Locate the cell with the specified text and output its [x, y] center coordinate. 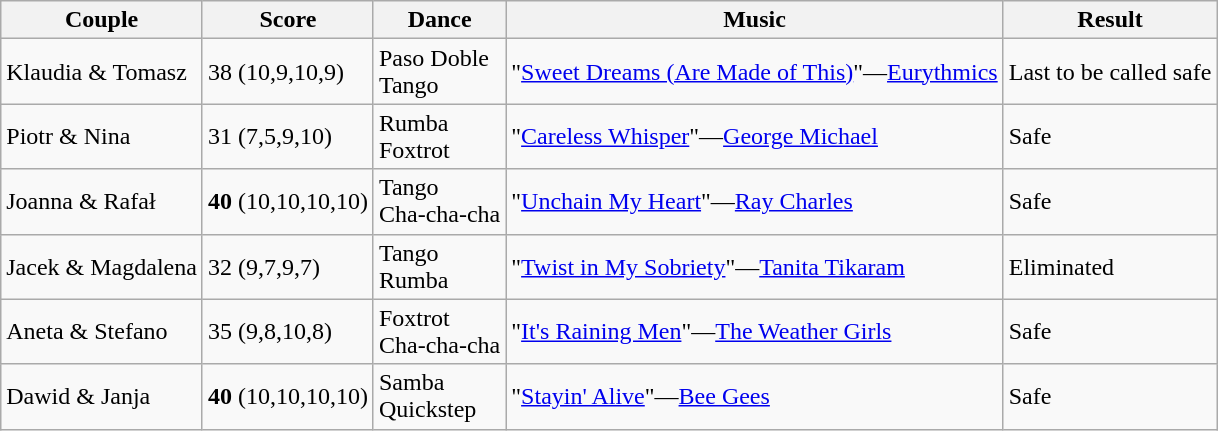
Jacek & Magdalena [102, 266]
"Stayin' Alive"—Bee Gees [754, 396]
Couple [102, 20]
"Sweet Dreams (Are Made of This)"—Eurythmics [754, 72]
Paso DobleTango [439, 72]
Aneta & Stefano [102, 332]
35 (9,8,10,8) [288, 332]
Result [1110, 20]
Klaudia & Tomasz [102, 72]
Eliminated [1110, 266]
"Careless Whisper"—George Michael [754, 136]
Music [754, 20]
Piotr & Nina [102, 136]
Dance [439, 20]
SambaQuickstep [439, 396]
"Twist in My Sobriety"—Tanita Tikaram [754, 266]
Joanna & Rafał [102, 202]
32 (9,7,9,7) [288, 266]
FoxtrotCha-cha-cha [439, 332]
38 (10,9,10,9) [288, 72]
"Unchain My Heart"—Ray Charles [754, 202]
31 (7,5,9,10) [288, 136]
Score [288, 20]
Last to be called safe [1110, 72]
TangoRumba [439, 266]
RumbaFoxtrot [439, 136]
TangoCha-cha-cha [439, 202]
"It's Raining Men"—The Weather Girls [754, 332]
Dawid & Janja [102, 396]
